Capture the cell that displays the provided text and extract its (x, y) central coordinate. 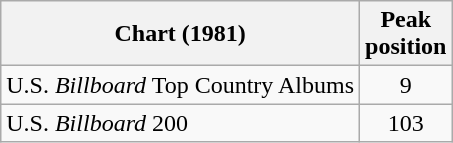
Chart (1981) (180, 34)
103 (406, 123)
9 (406, 85)
U.S. Billboard 200 (180, 123)
Peakposition (406, 34)
U.S. Billboard Top Country Albums (180, 85)
